Return the (X, Y) coordinate for the center point of the cell that contains the specified text.  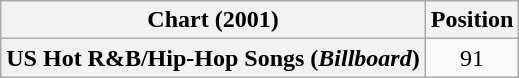
Position (472, 20)
US Hot R&B/Hip-Hop Songs (Billboard) (213, 58)
Chart (2001) (213, 20)
91 (472, 58)
